Find where the given text appears and provide that cell's center as (X, Y) coordinate. 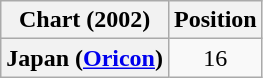
Japan (Oricon) (85, 58)
Position (215, 20)
16 (215, 58)
Chart (2002) (85, 20)
